Identify which cell holds the provided text, then report its (x, y) central coordinate. 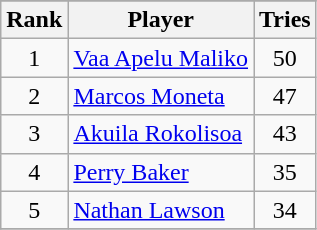
3 (34, 134)
Rank (34, 20)
34 (286, 210)
Marcos Moneta (161, 96)
Perry Baker (161, 172)
47 (286, 96)
Akuila Rokolisoa (161, 134)
Player (161, 20)
35 (286, 172)
50 (286, 58)
Tries (286, 20)
5 (34, 210)
1 (34, 58)
4 (34, 172)
Vaa Apelu Maliko (161, 58)
43 (286, 134)
Nathan Lawson (161, 210)
2 (34, 96)
